For the text-containing cell, return its midpoint in (x, y) coordinate format. 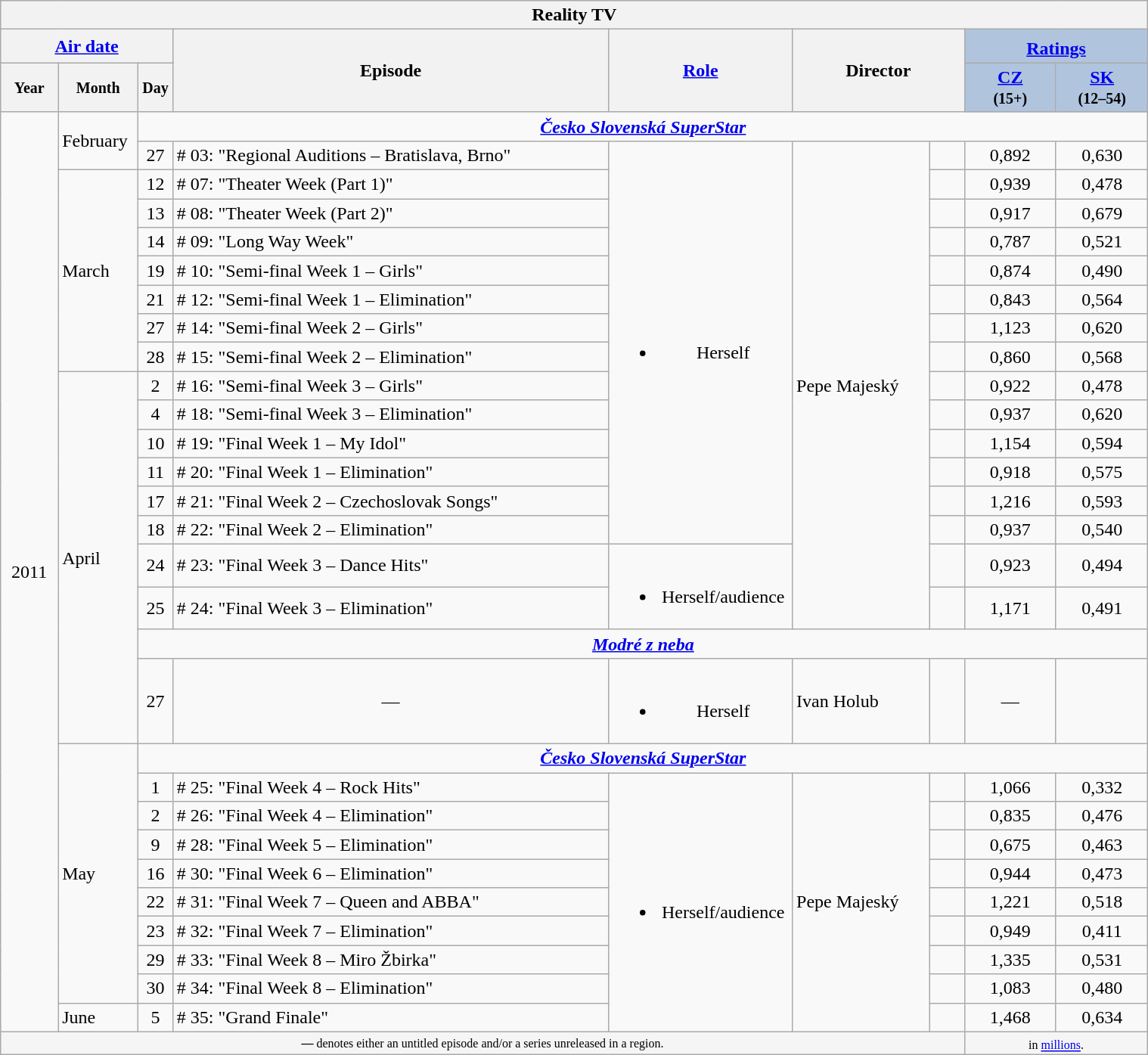
9 (156, 845)
# 26: "Final Week 4 – Elimination" (390, 816)
16 (156, 873)
0,787 (1010, 242)
0,480 (1101, 988)
February (98, 141)
0,949 (1010, 931)
June (98, 1017)
0,494 (1101, 566)
0,568 (1101, 357)
24 (156, 566)
# 03: "Regional Auditions – Bratislava, Brno" (390, 155)
# 25: "Final Week 4 – Rock Hits" (390, 787)
17 (156, 501)
4 (156, 414)
CZ(15+) (1010, 88)
0,874 (1010, 271)
0,892 (1010, 155)
1,123 (1010, 328)
Year (29, 88)
0,594 (1101, 443)
28 (156, 357)
# 10: "Semi-final Week 1 – Girls" (390, 271)
0,843 (1010, 299)
1,216 (1010, 501)
SK(12–54) (1101, 88)
1,171 (1010, 608)
# 28: "Final Week 5 – Elimination" (390, 845)
Ivan Holub (861, 700)
18 (156, 529)
0,918 (1010, 472)
0,332 (1101, 787)
0,575 (1101, 472)
2011 (29, 572)
# 15: "Semi-final Week 2 – Elimination" (390, 357)
# 18: "Semi-final Week 3 – Elimination" (390, 414)
# 21: "Final Week 2 – Czechoslovak Songs" (390, 501)
# 34: "Final Week 8 – Elimination" (390, 988)
Director (879, 71)
# 19: "Final Week 1 – My Idol" (390, 443)
22 (156, 902)
0,860 (1010, 357)
0,675 (1010, 845)
5 (156, 1017)
Air date (87, 47)
11 (156, 472)
0,491 (1101, 608)
21 (156, 299)
April (98, 558)
Day (156, 88)
0,923 (1010, 566)
Month (98, 88)
1,468 (1010, 1017)
1,083 (1010, 988)
# 12: "Semi-final Week 1 – Elimination" (390, 299)
0,518 (1101, 902)
# 35: "Grand Finale" (390, 1017)
May (98, 874)
# 33: "Final Week 8 – Miro Žbirka" (390, 960)
1,066 (1010, 787)
in millions. (1056, 1043)
0,521 (1101, 242)
0,411 (1101, 931)
# 31: "Final Week 7 – Queen and ABBA" (390, 902)
— denotes either an untitled episode and/or a series unreleased in a region. (482, 1043)
March (98, 271)
# 23: "Final Week 3 – Dance Hits" (390, 566)
0,564 (1101, 299)
0,531 (1101, 960)
Role (700, 71)
0,630 (1101, 155)
30 (156, 988)
# 20: "Final Week 1 – Elimination" (390, 472)
Episode (390, 71)
0,634 (1101, 1017)
# 32: "Final Week 7 – Elimination" (390, 931)
0,540 (1101, 529)
0,679 (1101, 213)
# 09: "Long Way Week" (390, 242)
# 24: "Final Week 3 – Elimination" (390, 608)
0,593 (1101, 501)
1,221 (1010, 902)
# 14: "Semi-final Week 2 – Girls" (390, 328)
12 (156, 185)
0,922 (1010, 386)
13 (156, 213)
19 (156, 271)
0,917 (1010, 213)
1,154 (1010, 443)
# 22: "Final Week 2 – Elimination" (390, 529)
0,944 (1010, 873)
# 30: "Final Week 6 – Elimination" (390, 873)
0,939 (1010, 185)
0,476 (1101, 816)
0,463 (1101, 845)
# 08: "Theater Week (Part 2)" (390, 213)
# 07: "Theater Week (Part 1)" (390, 185)
Modré z neba (643, 644)
1 (156, 787)
23 (156, 931)
1,335 (1010, 960)
Reality TV (575, 15)
0,835 (1010, 816)
25 (156, 608)
14 (156, 242)
10 (156, 443)
Ratings (1056, 47)
0,490 (1101, 271)
0,473 (1101, 873)
29 (156, 960)
# 16: "Semi-final Week 3 – Girls" (390, 386)
